Search for the cell housing the specified text and yield its [X, Y] center coordinate. 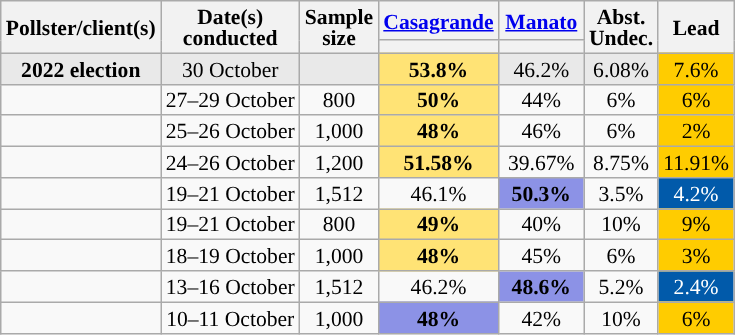
10–11 October [230, 318]
27–29 October [230, 100]
24–26 October [230, 162]
4.2% [696, 194]
9% [696, 224]
50% [438, 100]
5.2% [621, 286]
Pollster/client(s) [81, 27]
42% [542, 318]
46% [542, 132]
51.58% [438, 162]
7.6% [696, 68]
Manato [542, 20]
53.8% [438, 68]
11.91% [696, 162]
3% [696, 256]
13–16 October [230, 286]
44% [542, 100]
Casagrande [438, 20]
Abst.Undec. [621, 27]
30 October [230, 68]
Lead [696, 27]
1,200 [339, 162]
25–26 October [230, 132]
6.08% [621, 68]
18–19 October [230, 256]
2% [696, 132]
39.67% [542, 162]
48.6% [542, 286]
40% [542, 224]
49% [438, 224]
Date(s)conducted [230, 27]
50.3% [542, 194]
45% [542, 256]
8.75% [621, 162]
3.5% [621, 194]
2022 election [81, 68]
2.4% [696, 286]
Samplesize [339, 27]
46.1% [438, 194]
